Detect which cell encompasses the target text, then output its [X, Y] center coordinate. 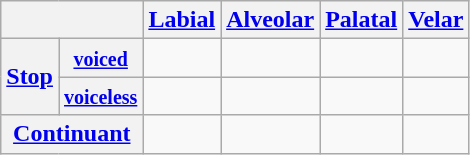
Stop [30, 77]
Continuant [72, 134]
Palatal [362, 20]
voiced [100, 58]
Labial [182, 20]
Velar [436, 20]
voiceless [100, 96]
Alveolar [270, 20]
